Pinpoint the cell where the given text exists, returning its (x, y) midpoint coordinate. 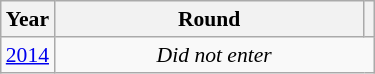
2014 (28, 55)
Did not enter (214, 55)
Year (28, 19)
Round (209, 19)
